Identify which cell holds the provided text, then report its [X, Y] central coordinate. 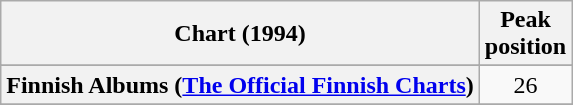
26 [525, 85]
Finnish Albums (The Official Finnish Charts) [240, 85]
Peakposition [525, 34]
Chart (1994) [240, 34]
